Capture the cell that displays the provided text and extract its (X, Y) central coordinate. 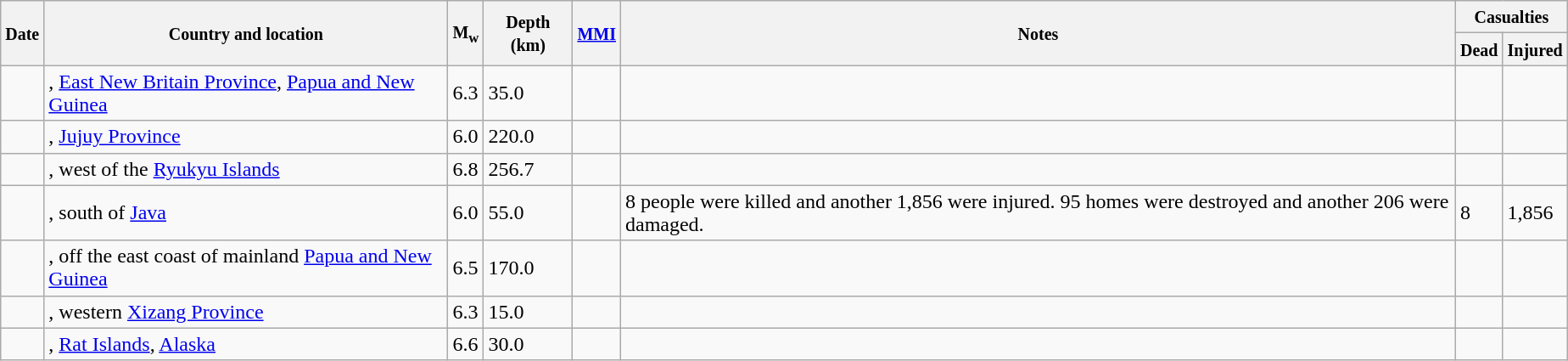
Mw (466, 33)
MMI (597, 33)
170.0 (528, 268)
1,856 (1535, 212)
Injured (1535, 49)
, Jujuy Province (246, 137)
8 (1479, 212)
, off the east coast of mainland Papua and New Guinea (246, 268)
Country and location (246, 33)
8 people were killed and another 1,856 were injured. 95 homes were destroyed and another 206 were damaged. (1038, 212)
, East New Britain Province, Papua and New Guinea (246, 93)
, western Xizang Province (246, 312)
30.0 (528, 344)
, south of Java (246, 212)
6.8 (466, 169)
Date (22, 33)
Casualties (1511, 17)
15.0 (528, 312)
220.0 (528, 137)
, Rat Islands, Alaska (246, 344)
6.6 (466, 344)
Notes (1038, 33)
6.5 (466, 268)
256.7 (528, 169)
35.0 (528, 93)
55.0 (528, 212)
, west of the Ryukyu Islands (246, 169)
Depth (km) (528, 33)
Dead (1479, 49)
